Find where the given text appears and provide that cell's center as [x, y] coordinate. 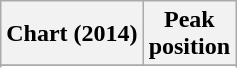
Chart (2014) [72, 34]
Peakposition [189, 34]
